Find where the given text appears and provide that cell's center as [x, y] coordinate. 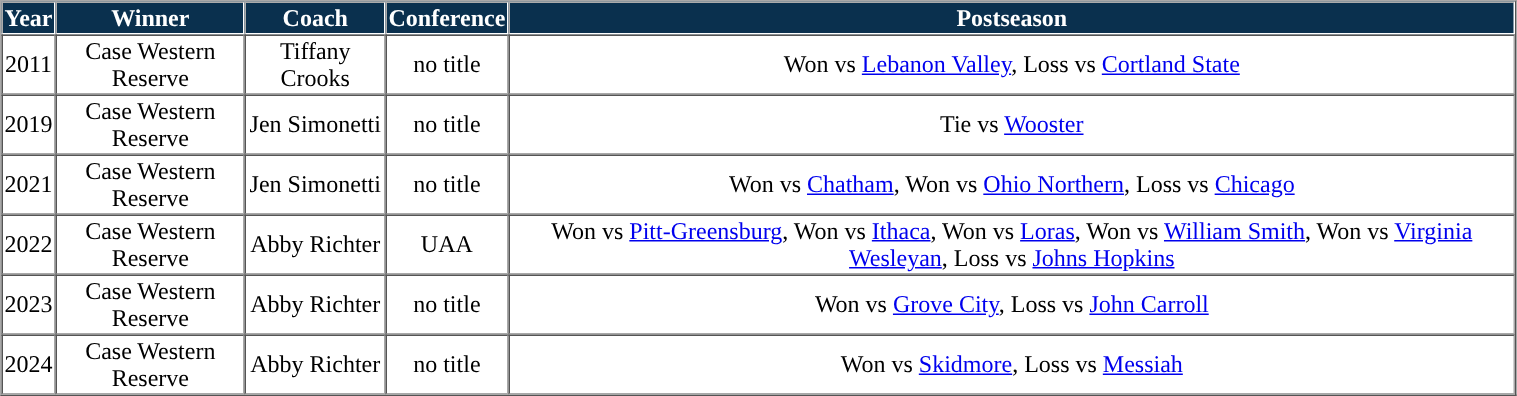
Coach [315, 18]
Won vs Lebanon Valley, Loss vs Cortland State [1012, 64]
2022 [29, 244]
UAA [446, 244]
Winner [151, 18]
Tiffany Crooks [315, 64]
2021 [29, 184]
Postseason [1012, 18]
Conference [446, 18]
Won vs Chatham, Won vs Ohio Northern, Loss vs Chicago [1012, 184]
2019 [29, 124]
2024 [29, 364]
Won vs Grove City, Loss vs John Carroll [1012, 304]
2023 [29, 304]
Won vs Skidmore, Loss vs Messiah [1012, 364]
Tie vs Wooster [1012, 124]
2011 [29, 64]
Won vs Pitt-Greensburg, Won vs Ithaca, Won vs Loras, Won vs William Smith, Won vs Virginia Wesleyan, Loss vs Johns Hopkins [1012, 244]
Year [29, 18]
